Pinpoint the cell where the given text exists, returning its (x, y) midpoint coordinate. 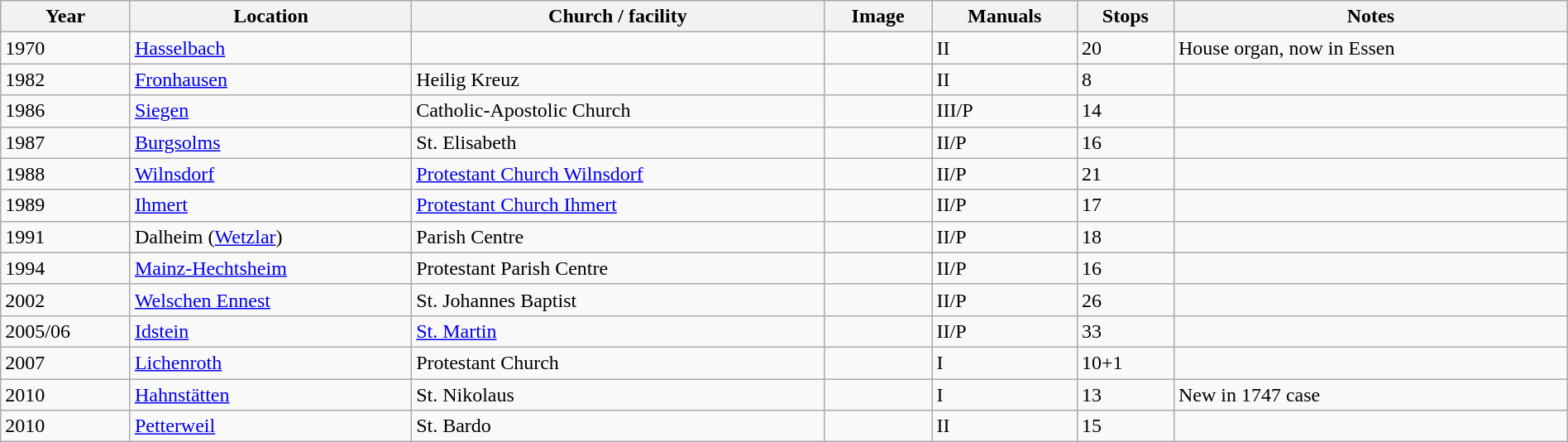
Siegen (270, 111)
15 (1125, 426)
Church / facility (618, 17)
18 (1125, 237)
Fronhausen (270, 79)
2007 (66, 363)
17 (1125, 205)
Parish Centre (618, 237)
Wilnsdorf (270, 174)
21 (1125, 174)
8 (1125, 79)
Burgsolms (270, 142)
1987 (66, 142)
Manuals (1004, 17)
Protestant Parish Centre (618, 268)
Heilig Kreuz (618, 79)
St. Bardo (618, 426)
Idstein (270, 331)
Stops (1125, 17)
1986 (66, 111)
13 (1125, 395)
St. Martin (618, 331)
Dalheim (Wetzlar) (270, 237)
St. Elisabeth (618, 142)
Notes (1370, 17)
Petterweil (270, 426)
Lichenroth (270, 363)
St. Nikolaus (618, 395)
1970 (66, 48)
2002 (66, 300)
Protestant Church Ihmert (618, 205)
1991 (66, 237)
1988 (66, 174)
Hahnstätten (270, 395)
2005/06 (66, 331)
14 (1125, 111)
Image (878, 17)
Hasselbach (270, 48)
33 (1125, 331)
New in 1747 case (1370, 395)
III/P (1004, 111)
20 (1125, 48)
Year (66, 17)
1989 (66, 205)
Protestant Church (618, 363)
Catholic-Apostolic Church (618, 111)
1994 (66, 268)
10+1 (1125, 363)
Protestant Church Wilnsdorf (618, 174)
26 (1125, 300)
Welschen Ennest (270, 300)
Mainz-Hechtsheim (270, 268)
St. Johannes Baptist (618, 300)
Location (270, 17)
Ihmert (270, 205)
House organ, now in Essen (1370, 48)
1982 (66, 79)
